Pinpoint the cell where the given text exists, returning its [X, Y] midpoint coordinate. 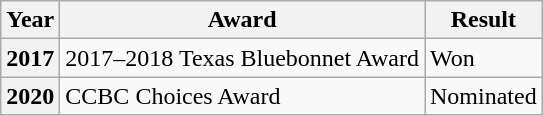
Nominated [483, 96]
Result [483, 20]
CCBC Choices Award [242, 96]
2020 [30, 96]
Year [30, 20]
2017–2018 Texas Bluebonnet Award [242, 58]
Won [483, 58]
2017 [30, 58]
Award [242, 20]
